Identify which cell holds the provided text, then report its [X, Y] central coordinate. 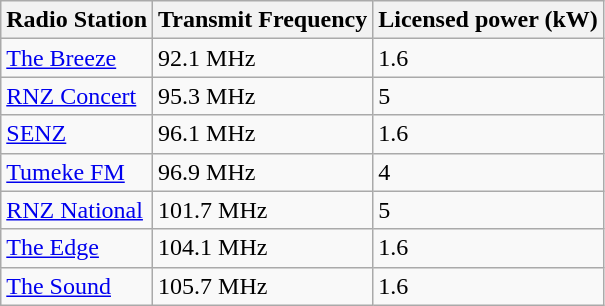
Radio Station [77, 20]
RNZ National [77, 210]
Tumeke FM [77, 172]
95.3 MHz [263, 96]
SENZ [77, 134]
96.9 MHz [263, 172]
The Edge [77, 248]
RNZ Concert [77, 96]
The Sound [77, 286]
105.7 MHz [263, 286]
101.7 MHz [263, 210]
96.1 MHz [263, 134]
Licensed power (kW) [488, 20]
92.1 MHz [263, 58]
104.1 MHz [263, 248]
Transmit Frequency [263, 20]
The Breeze [77, 58]
4 [488, 172]
